Output the [x, y] coordinate of the center of the cell containing the given text.  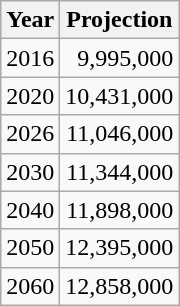
12,395,000 [120, 248]
2020 [30, 96]
Year [30, 20]
12,858,000 [120, 286]
2060 [30, 286]
Projection [120, 20]
2026 [30, 134]
11,046,000 [120, 134]
10,431,000 [120, 96]
2050 [30, 248]
11,898,000 [120, 210]
2040 [30, 210]
11,344,000 [120, 172]
9,995,000 [120, 58]
2030 [30, 172]
2016 [30, 58]
